Provide the [X, Y] coordinate of the cell's center where the given text is located.  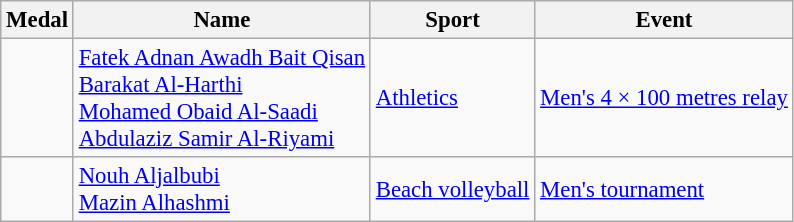
Men's tournament [664, 190]
Men's 4 × 100 metres relay [664, 98]
Medal [38, 20]
Name [222, 20]
Beach volleyball [452, 190]
Athletics [452, 98]
Event [664, 20]
Sport [452, 20]
Nouh AljalbubiMazin Alhashmi [222, 190]
Fatek Adnan Awadh Bait QisanBarakat Al-HarthiMohamed Obaid Al-SaadiAbdulaziz Samir Al-Riyami [222, 98]
